Capture the cell that displays the provided text and extract its (x, y) central coordinate. 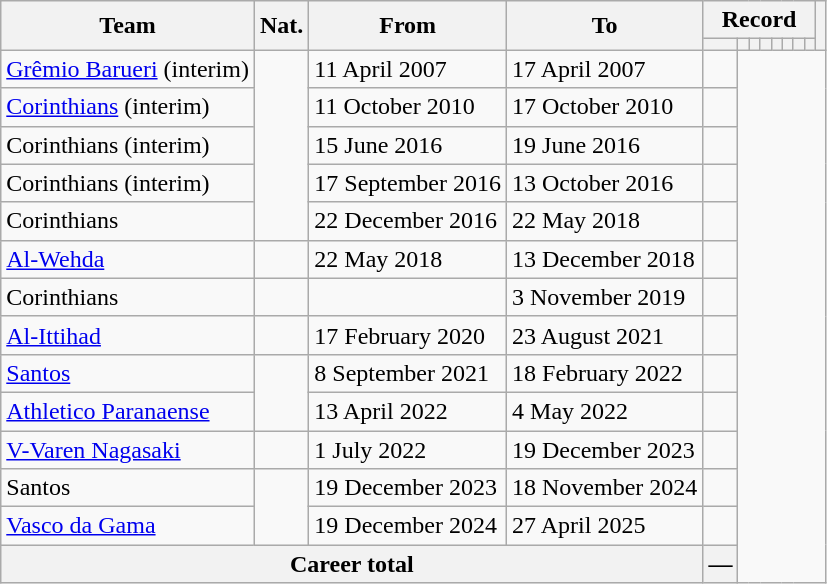
V-Varen Nagasaki (128, 449)
18 February 2022 (605, 373)
17 September 2016 (408, 183)
17 February 2020 (408, 335)
Team (128, 26)
1 July 2022 (408, 449)
4 May 2022 (605, 411)
From (408, 26)
8 September 2021 (408, 373)
Athletico Paranaense (128, 411)
Record (759, 20)
Nat. (281, 26)
23 August 2021 (605, 335)
17 April 2007 (605, 69)
To (605, 26)
13 April 2022 (408, 411)
Vasco da Gama (128, 526)
13 December 2018 (605, 259)
Career total (352, 564)
15 June 2016 (408, 145)
— (720, 564)
Grêmio Barueri (interim) (128, 69)
19 December 2024 (408, 526)
Al-Ittihad (128, 335)
22 December 2016 (408, 221)
13 October 2016 (605, 183)
18 November 2024 (605, 488)
27 April 2025 (605, 526)
19 June 2016 (605, 145)
Al-Wehda (128, 259)
3 November 2019 (605, 297)
17 October 2010 (605, 107)
11 April 2007 (408, 69)
11 October 2010 (408, 107)
